Locate the cell with the specified text and output its [X, Y] center coordinate. 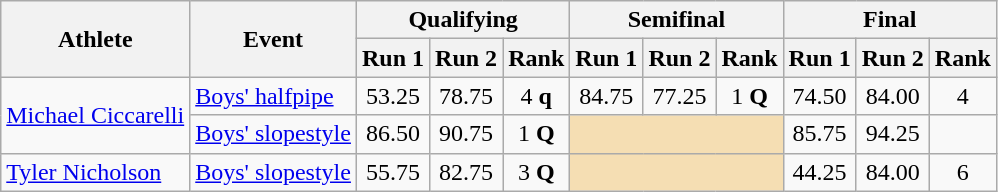
78.75 [466, 96]
4 [962, 96]
Qualifying [462, 20]
Athlete [96, 39]
4 q [536, 96]
85.75 [820, 134]
55.75 [392, 172]
Event [274, 39]
3 Q [536, 172]
82.75 [466, 172]
90.75 [466, 134]
Boys' halfpipe [274, 96]
84.75 [606, 96]
6 [962, 172]
Michael Ciccarelli [96, 115]
77.25 [680, 96]
94.25 [892, 134]
44.25 [820, 172]
53.25 [392, 96]
86.50 [392, 134]
Tyler Nicholson [96, 172]
74.50 [820, 96]
Final [890, 20]
Semifinal [676, 20]
